Identify which cell holds the provided text, then report its [X, Y] central coordinate. 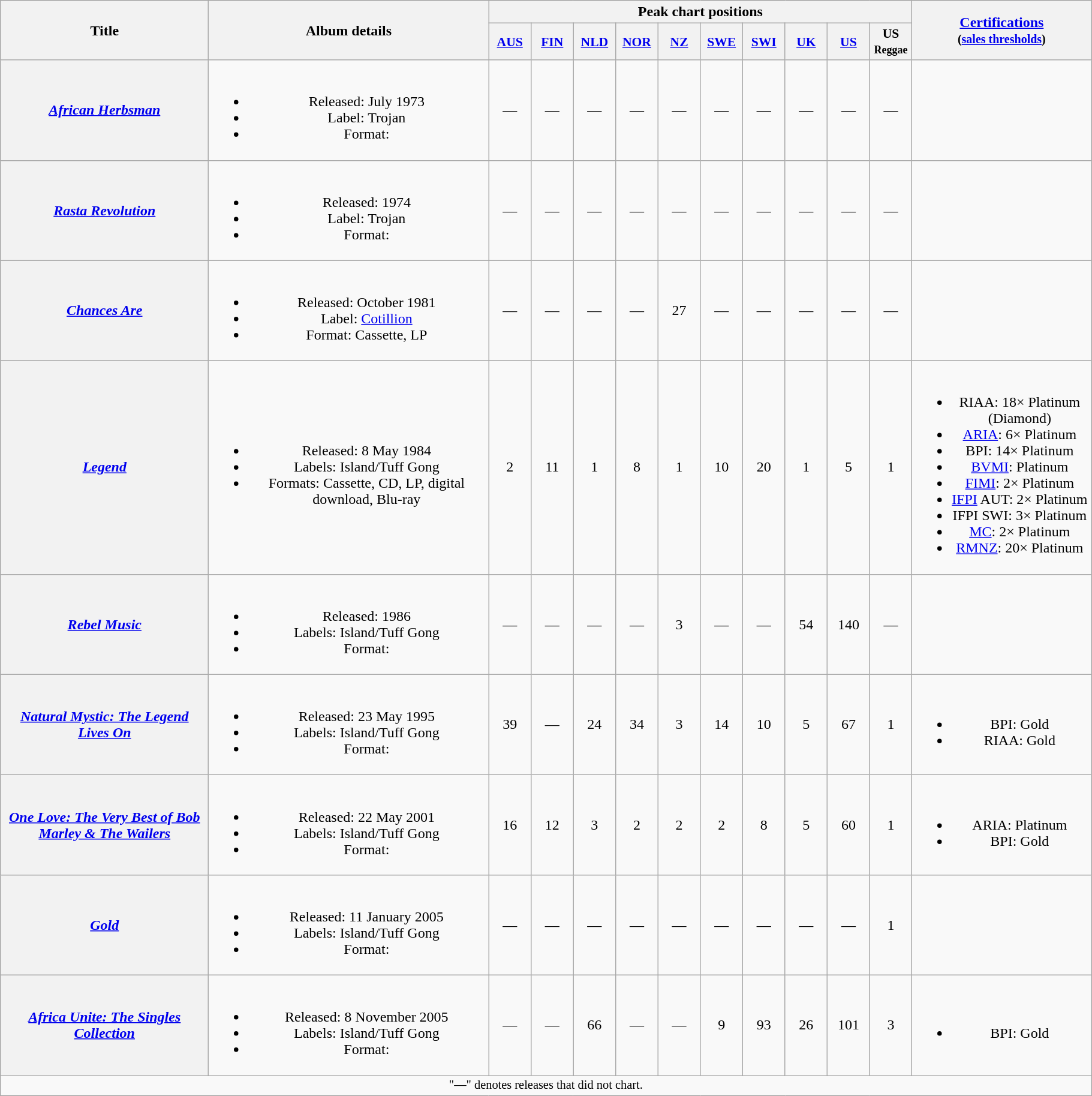
101 [849, 1025]
Natural Mystic: The Legend Lives On [104, 725]
NOR [637, 42]
9 [722, 1025]
26 [806, 1025]
Title [104, 30]
93 [764, 1025]
NZ [679, 42]
Released: 11 January 2005Labels: Island/Tuff GongFormat: [349, 925]
US Reggae [891, 42]
Africa Unite: The Singles Collection [104, 1025]
140 [849, 624]
Released: 1974Label: TrojanFormat: [349, 210]
54 [806, 624]
24 [595, 725]
34 [637, 725]
Certifications(sales thresholds) [1001, 30]
39 [510, 725]
Rebel Music [104, 624]
BPI: GoldRIAA: Gold [1001, 725]
67 [849, 725]
SWE [722, 42]
AUS [510, 42]
BPI: Gold [1001, 1025]
Chances Are [104, 311]
ARIA: PlatinumBPI: Gold [1001, 824]
Released: 22 May 2001Labels: Island/Tuff GongFormat: [349, 824]
14 [722, 725]
16 [510, 824]
NLD [595, 42]
One Love: The Very Best of Bob Marley & The Wailers [104, 824]
20 [764, 467]
11 [552, 467]
Legend [104, 467]
"—" denotes releases that did not chart. [546, 1085]
Released: 1986Labels: Island/Tuff GongFormat: [349, 624]
Released: July 1973Label: TrojanFormat: [349, 110]
Album details [349, 30]
Gold [104, 925]
Released: 8 May 1984Labels: Island/Tuff GongFormats: Cassette, CD, LP, digital download, Blu-ray [349, 467]
12 [552, 824]
SWI [764, 42]
FIN [552, 42]
27 [679, 311]
Released: 8 November 2005Labels: Island/Tuff GongFormat: [349, 1025]
US [849, 42]
Rasta Revolution [104, 210]
African Herbsman [104, 110]
66 [595, 1025]
60 [849, 824]
Released: 23 May 1995Labels: Island/Tuff GongFormat: [349, 725]
UK [806, 42]
Peak chart positions [700, 12]
Released: October 1981Label: CotillionFormat: Cassette, LP [349, 311]
